For the text-containing cell, return its midpoint in (X, Y) coordinate format. 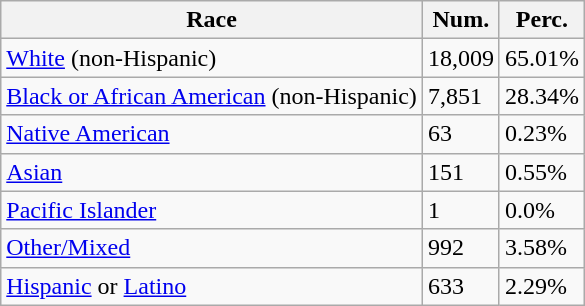
White (non-Hispanic) (212, 58)
3.58% (542, 248)
18,009 (460, 58)
Hispanic or Latino (212, 286)
Black or African American (non-Hispanic) (212, 96)
Other/Mixed (212, 248)
0.0% (542, 210)
633 (460, 286)
Pacific Islander (212, 210)
2.29% (542, 286)
992 (460, 248)
0.23% (542, 134)
65.01% (542, 58)
Asian (212, 172)
151 (460, 172)
Num. (460, 20)
0.55% (542, 172)
28.34% (542, 96)
Native American (212, 134)
1 (460, 210)
Perc. (542, 20)
Race (212, 20)
7,851 (460, 96)
63 (460, 134)
